Output the [X, Y] coordinate of the center of the cell containing the given text.  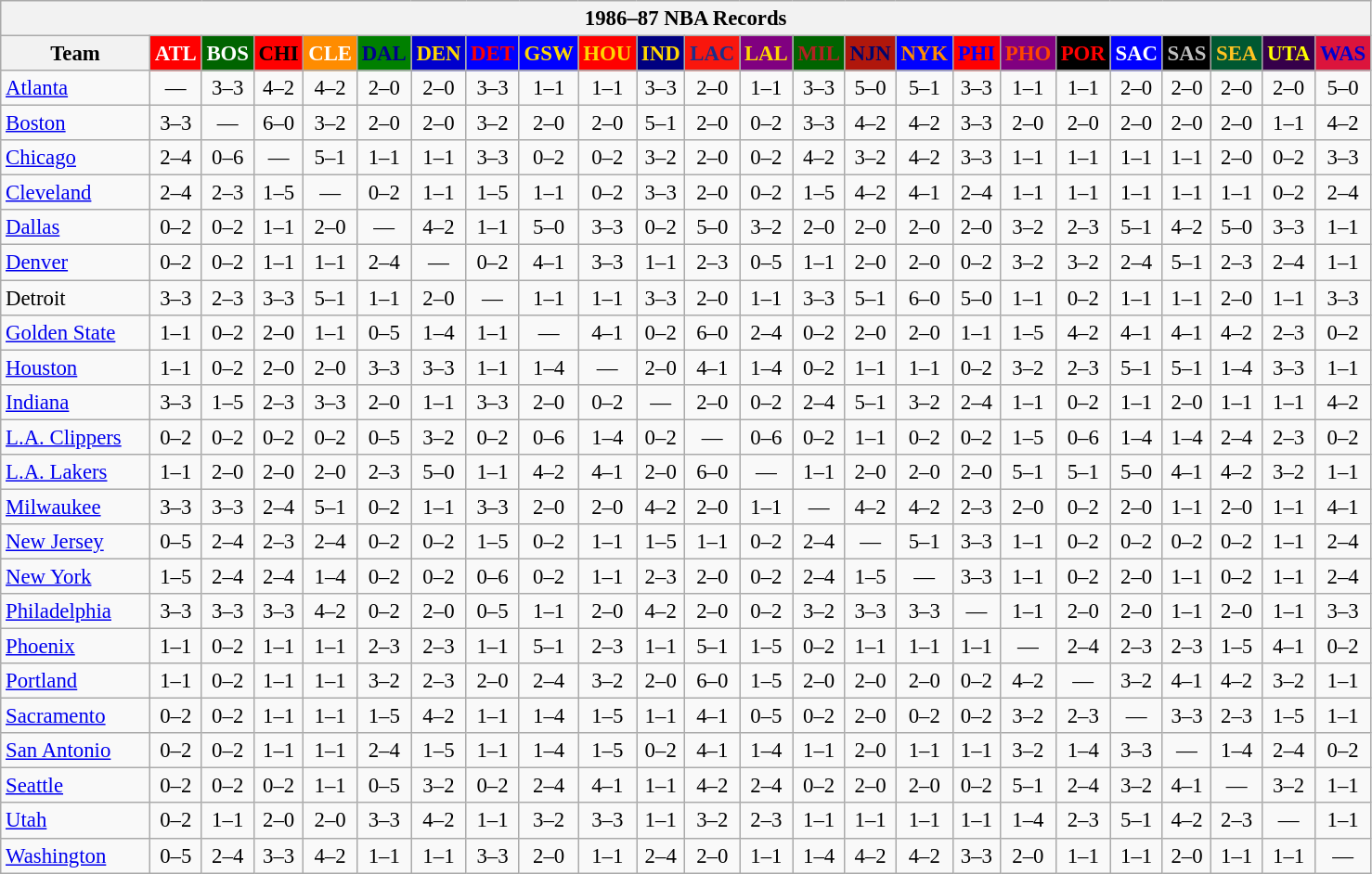
HOU [607, 54]
ATL [175, 54]
New York [76, 576]
L.A. Lakers [76, 472]
New Jersey [76, 542]
CHI [278, 54]
NJN [871, 54]
Team [76, 54]
MIL [819, 54]
Denver [76, 263]
Indiana [76, 402]
NYK [925, 54]
DEN [438, 54]
LAL [767, 54]
San Antonio [76, 751]
WAS [1343, 54]
Cleveland [76, 193]
1986–87 NBA Records [686, 19]
Seattle [76, 786]
GSW [549, 54]
Dallas [76, 227]
SAS [1186, 54]
IND [661, 54]
Utah [76, 821]
DAL [384, 54]
SAC [1136, 54]
Houston [76, 367]
Atlanta [76, 88]
DET [492, 54]
BOS [227, 54]
PHO [1028, 54]
Philadelphia [76, 611]
Detroit [76, 298]
Phoenix [76, 647]
Portland [76, 681]
PHI [977, 54]
Washington [76, 855]
L.A. Clippers [76, 437]
Chicago [76, 158]
LAC [713, 54]
Sacramento [76, 716]
Golden State [76, 332]
CLE [330, 54]
UTA [1288, 54]
SEA [1236, 54]
Milwaukee [76, 507]
Boston [76, 123]
POR [1082, 54]
